Locate the cell with the specified text and output its (x, y) center coordinate. 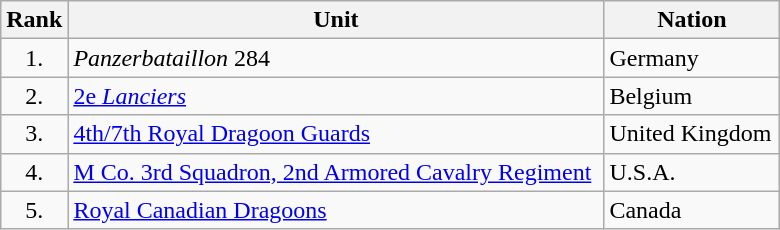
4th/7th Royal Dragoon Guards (336, 134)
Nation (692, 20)
Canada (692, 210)
Rank (34, 20)
2. (34, 96)
U.S.A. (692, 172)
1. (34, 58)
2e Lanciers (336, 96)
5. (34, 210)
Unit (336, 20)
Belgium (692, 96)
M Co. 3rd Squadron, 2nd Armored Cavalry Regiment (336, 172)
United Kingdom (692, 134)
Royal Canadian Dragoons (336, 210)
4. (34, 172)
Germany (692, 58)
3. (34, 134)
Panzerbataillon 284 (336, 58)
